Extract the (x, y) coordinate from the center of the cell holding the provided text.  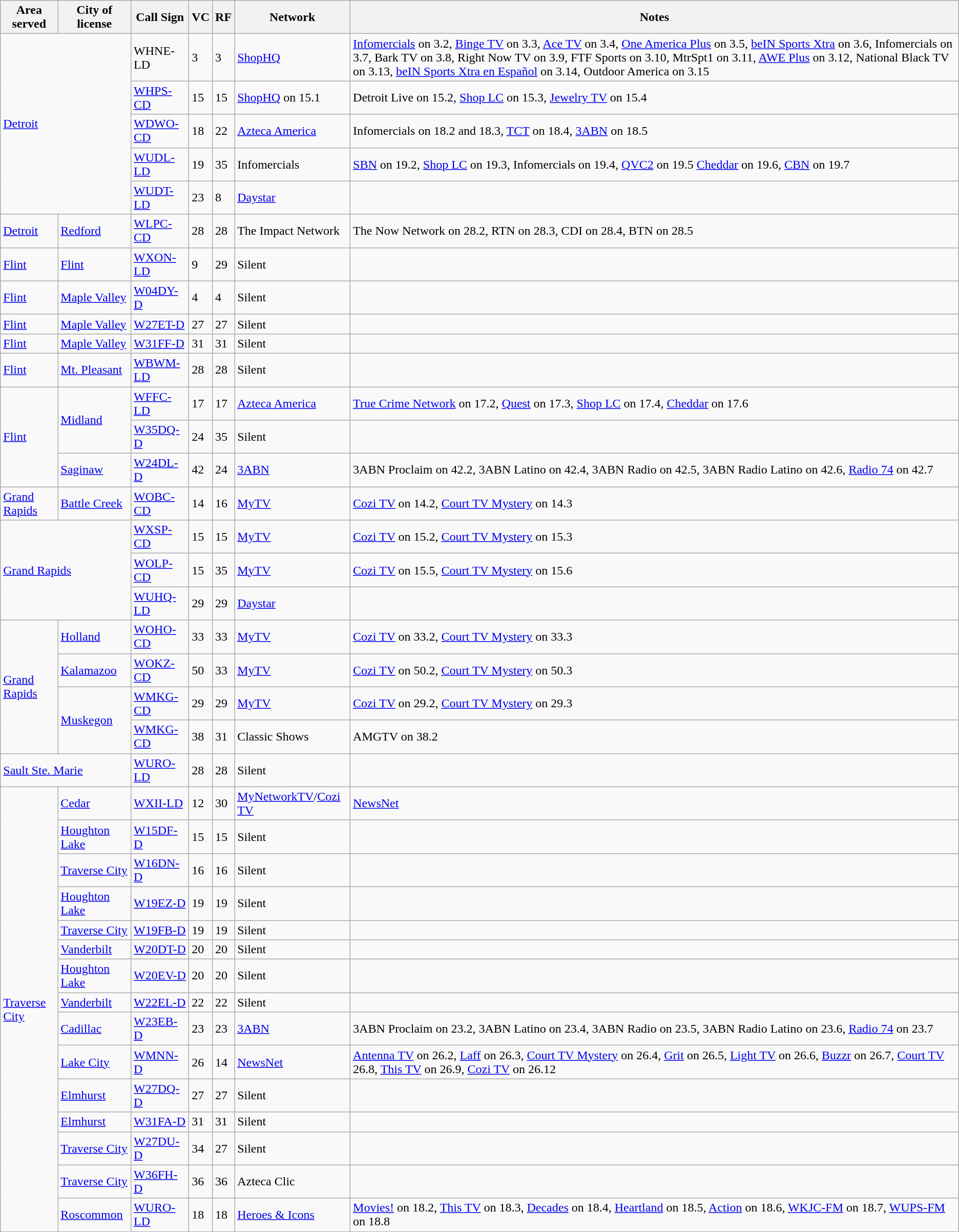
WLPC-CD (160, 231)
W19FB-D (160, 930)
WUDL-LD (160, 164)
WXSP-CD (160, 537)
WOLP-CD (160, 570)
WUDT-LD (160, 198)
WMNN-D (160, 1062)
WOHO-CD (160, 636)
Infomercials (293, 164)
38 (201, 737)
3ABN Proclaim on 42.2, 3ABN Latino on 42.4, 3ABN Radio on 42.5, 3ABN Radio Latino on 42.6, Radio 74 on 42.7 (655, 470)
Muskegon (94, 720)
VC (201, 17)
The Now Network on 28.2, RTN on 28.3, CDI on 28.4, BTN on 28.5 (655, 231)
W20EV-D (160, 976)
Cozi TV on 33.2, Court TV Mystery on 33.3 (655, 636)
26 (201, 1062)
Midland (94, 420)
Kalamazoo (94, 670)
Saginaw (94, 470)
Roscommon (94, 1215)
W35DQ-D (160, 437)
3ABN Proclaim on 23.2, 3ABN Latino on 23.4, 3ABN Radio on 23.5, 3ABN Radio Latino on 23.6, Radio 74 on 23.7 (655, 1029)
Cozi TV on 15.2, Court TV Mystery on 15.3 (655, 537)
WBWM-LD (160, 370)
Azteca Clic (293, 1182)
Sault Ste. Marie (66, 770)
WOBC-CD (160, 503)
Lake City (94, 1062)
30 (223, 804)
12 (201, 804)
Infomercials on 18.2 and 18.3, TCT on 18.4, 3ABN on 18.5 (655, 131)
Movies! on 18.2, This TV on 18.3, Decades on 18.4, Heartland on 18.5, Action on 18.6, WKJC-FM on 18.7, WUPS-FM on 18.8 (655, 1215)
W04DY-D (160, 297)
Cozi TV on 14.2, Court TV Mystery on 14.3 (655, 503)
City of license (94, 17)
WHPS-CD (160, 97)
Area served (29, 17)
The Impact Network (293, 231)
W22EL-D (160, 1002)
ShopHQ (293, 57)
W23EB-D (160, 1029)
Battle Creek (94, 503)
True Crime Network on 17.2, Quest on 17.3, Shop LC on 17.4, Cheddar on 17.6 (655, 403)
Cadillac (94, 1029)
9 (201, 264)
8 (223, 198)
SBN on 19.2, Shop LC on 19.3, Infomercials on 19.4, QVC2 on 19.5 Cheddar on 19.6, CBN on 19.7 (655, 164)
Heroes & Icons (293, 1215)
Detroit Live on 15.2, Shop LC on 15.3, Jewelry TV on 15.4 (655, 97)
Call Sign (160, 17)
Cozi TV on 15.5, Court TV Mystery on 15.6 (655, 570)
RF (223, 17)
Network (293, 17)
W19EZ-D (160, 903)
Holland (94, 636)
Mt. Pleasant (94, 370)
WXII-LD (160, 804)
W36FH-D (160, 1182)
W31FF-D (160, 343)
Cozi TV on 29.2, Court TV Mystery on 29.3 (655, 703)
AMGTV on 38.2 (655, 737)
WXON-LD (160, 264)
W31FA-D (160, 1122)
42 (201, 470)
MyNetworkTV/Cozi TV (293, 804)
34 (201, 1148)
50 (201, 670)
W15DF-D (160, 836)
W20DT-D (160, 950)
WFFC-LD (160, 403)
WDWO-CD (160, 131)
ShopHQ on 15.1 (293, 97)
W16DN-D (160, 870)
Notes (655, 17)
Cedar (94, 804)
Cozi TV on 50.2, Court TV Mystery on 50.3 (655, 670)
WOKZ-CD (160, 670)
W27ET-D (160, 324)
W24DL-D (160, 470)
W27DU-D (160, 1148)
Redford (94, 231)
Classic Shows (293, 737)
WHNE-LD (160, 57)
WUHQ-LD (160, 604)
W27DQ-D (160, 1096)
